Locate the cell with the specified text and output its (x, y) center coordinate. 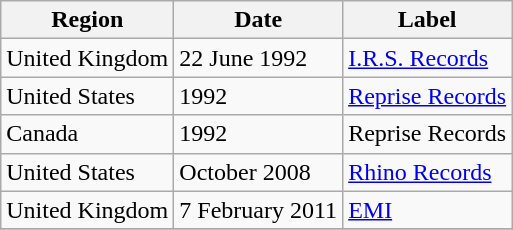
October 2008 (258, 172)
Label (428, 20)
7 February 2011 (258, 210)
I.R.S. Records (428, 58)
Date (258, 20)
Canada (88, 134)
Region (88, 20)
Rhino Records (428, 172)
22 June 1992 (258, 58)
EMI (428, 210)
